Provide the (X, Y) coordinate of the cell's center where the given text is located.  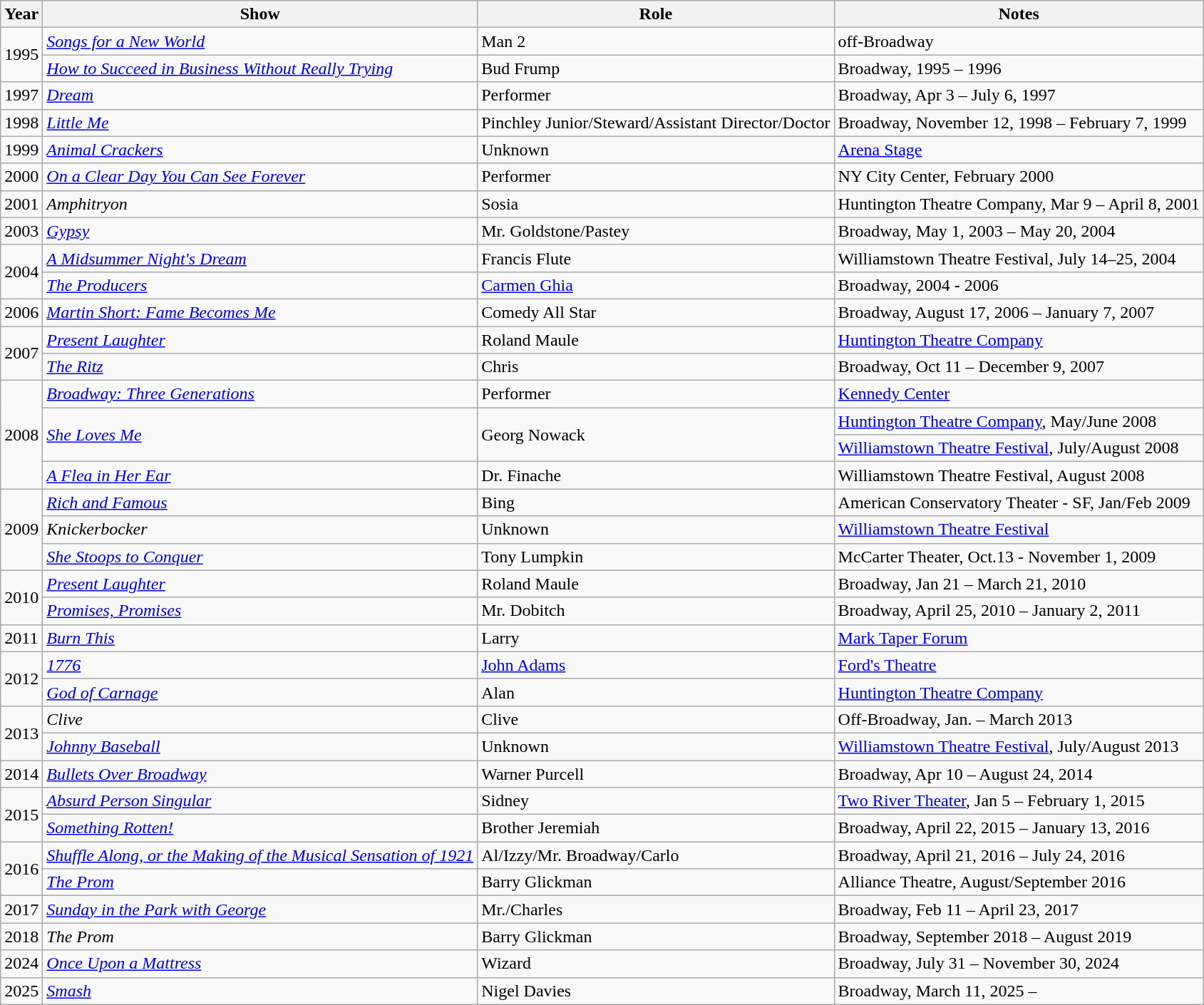
The Producers (260, 285)
2001 (21, 204)
Francis Flute (656, 258)
Comedy All Star (656, 312)
Carmen Ghia (656, 285)
2007 (21, 354)
2010 (21, 597)
off-Broadway (1019, 41)
Arena Stage (1019, 150)
McCarter Theater, Oct.13 - November 1, 2009 (1019, 557)
Mark Taper Forum (1019, 638)
Dream (260, 96)
2016 (21, 869)
Alan (656, 692)
Broadway, Oct 11 – December 9, 2007 (1019, 367)
Sidney (656, 801)
Brother Jeremiah (656, 828)
Broadway, 1995 – 1996 (1019, 68)
2013 (21, 733)
1995 (21, 55)
Broadway, Jan 21 – March 21, 2010 (1019, 584)
2011 (21, 638)
2024 (21, 964)
2000 (21, 177)
2004 (21, 272)
Alliance Theatre, August/September 2016 (1019, 882)
Man 2 (656, 41)
Knickerbocker (260, 530)
NY City Center, February 2000 (1019, 177)
Kennedy Center (1019, 394)
Show (260, 14)
Broadway, Apr 10 – August 24, 2014 (1019, 773)
Burn This (260, 638)
Off-Broadway, Jan. – March 2013 (1019, 719)
2014 (21, 773)
2003 (21, 231)
Mr./Charles (656, 909)
On a Clear Day You Can See Forever (260, 177)
Williamstown Theatre Festival, July/August 2008 (1019, 448)
Martin Short: Fame Becomes Me (260, 312)
Gypsy (260, 231)
Broadway, November 12, 1998 – February 7, 1999 (1019, 123)
Once Upon a Mattress (260, 964)
Williamstown Theatre Festival (1019, 530)
She Loves Me (260, 435)
Shuffle Along, or the Making of the Musical Sensation of 1921 (260, 855)
She Stoops to Conquer (260, 557)
John Adams (656, 665)
The Ritz (260, 367)
Absurd Person Singular (260, 801)
Smash (260, 991)
Dr. Finache (656, 475)
How to Succeed in Business Without Really Trying (260, 68)
Two River Theater, Jan 5 – February 1, 2015 (1019, 801)
2006 (21, 312)
Broadway, April 21, 2016 – July 24, 2016 (1019, 855)
1999 (21, 150)
2018 (21, 937)
Bing (656, 502)
Rich and Famous (260, 502)
Chris (656, 367)
2015 (21, 815)
Williamstown Theatre Festival, August 2008 (1019, 475)
2008 (21, 435)
Al/Izzy/Mr. Broadway/Carlo (656, 855)
American Conservatory Theater - SF, Jan/Feb 2009 (1019, 502)
Bud Frump (656, 68)
Broadway, September 2018 – August 2019 (1019, 937)
Sunday in the Park with George (260, 909)
Role (656, 14)
Johnny Baseball (260, 746)
Something Rotten! (260, 828)
1998 (21, 123)
1776 (260, 665)
Huntington Theatre Company, May/June 2008 (1019, 421)
A Midsummer Night's Dream (260, 258)
Notes (1019, 14)
Broadway, Apr 3 – July 6, 1997 (1019, 96)
1997 (21, 96)
Georg Nowack (656, 435)
Year (21, 14)
Animal Crackers (260, 150)
Broadway, August 17, 2006 – January 7, 2007 (1019, 312)
Broadway: Three Generations (260, 394)
Broadway, March 11, 2025 – (1019, 991)
Wizard (656, 964)
Nigel Davies (656, 991)
Ford's Theatre (1019, 665)
Williamstown Theatre Festival, July/August 2013 (1019, 746)
Amphitryon (260, 204)
Huntington Theatre Company, Mar 9 – April 8, 2001 (1019, 204)
Broadway, July 31 – November 30, 2024 (1019, 964)
2017 (21, 909)
Broadway, April 22, 2015 – January 13, 2016 (1019, 828)
Broadway, April 25, 2010 – January 2, 2011 (1019, 611)
Warner Purcell (656, 773)
Promises, Promises (260, 611)
God of Carnage (260, 692)
Songs for a New World (260, 41)
Williamstown Theatre Festival, July 14–25, 2004 (1019, 258)
Pinchley Junior/Steward/Assistant Director/Doctor (656, 123)
Broadway, May 1, 2003 – May 20, 2004 (1019, 231)
2012 (21, 679)
Tony Lumpkin (656, 557)
2009 (21, 530)
Bullets Over Broadway (260, 773)
Larry (656, 638)
Broadway, 2004 - 2006 (1019, 285)
Sosia (656, 204)
Mr. Dobitch (656, 611)
Little Me (260, 123)
2025 (21, 991)
A Flea in Her Ear (260, 475)
Broadway, Feb 11 – April 23, 2017 (1019, 909)
Mr. Goldstone/Pastey (656, 231)
